Find where the given text appears and provide that cell's center as (x, y) coordinate. 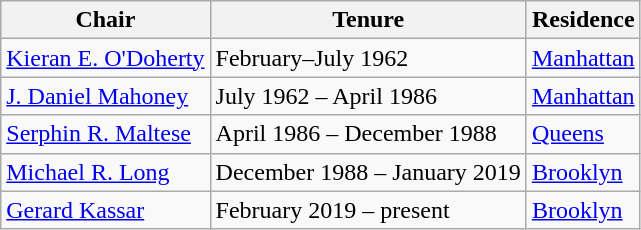
J. Daniel Mahoney (106, 96)
Michael R. Long (106, 172)
April 1986 – December 1988 (368, 134)
Tenure (368, 20)
July 1962 – April 1986 (368, 96)
February–July 1962 (368, 58)
February 2019 – present (368, 210)
Serphin R. Maltese (106, 134)
Chair (106, 20)
December 1988 – January 2019 (368, 172)
Gerard Kassar (106, 210)
Residence (583, 20)
Queens (583, 134)
Kieran E. O'Doherty (106, 58)
